Identify which cell holds the provided text, then report its [x, y] central coordinate. 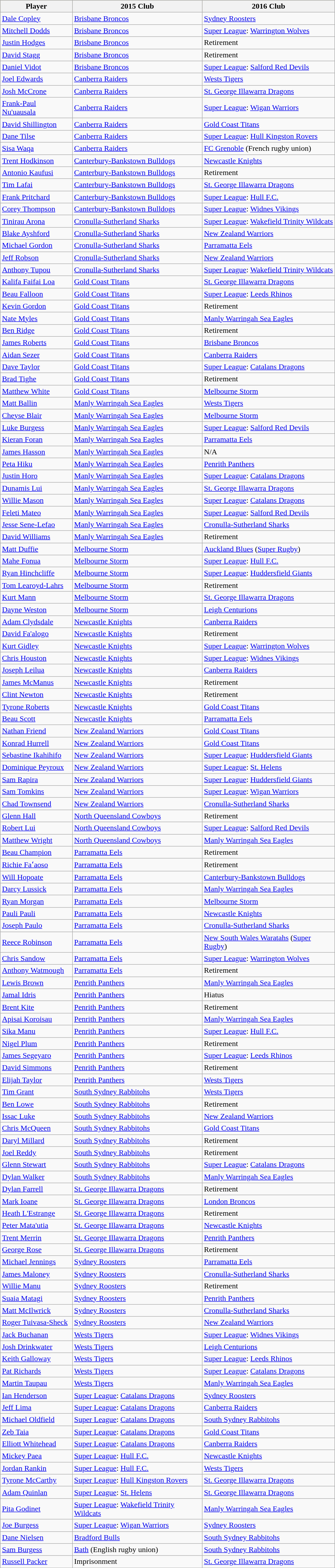
Sebastine Ikahihifo [36, 755]
Justin Horo [36, 476]
Mahe Fonua [36, 561]
Glenn Stewart [36, 1165]
Keith Galloway [36, 1359]
George Rose [36, 1250]
Brad Tighe [36, 379]
Darcy Lussick [36, 889]
Cheyse Blair [36, 415]
N/A [269, 452]
David Williams [36, 537]
Justin Hodges [36, 43]
Daryl Millard [36, 1140]
Michael Jennings [36, 1262]
Lewis Brown [36, 983]
Pita Godinet [36, 1509]
Zeb Taia [36, 1432]
Chris Houston [36, 658]
Jeff Lima [36, 1407]
Sika Manu [36, 1031]
James McManus [36, 682]
Player [36, 6]
Beau Champion [36, 852]
Nate Myles [36, 318]
Joseph Leilua [36, 670]
Matt Duffie [36, 549]
Feleti Mateo [36, 512]
Frank Pritchard [36, 197]
Jordan Rankin [36, 1468]
Auckland Blues (Super Rugby) [269, 549]
Matthew White [36, 391]
Jesse Sene-Lefao [36, 524]
Willie Mason [36, 500]
Pat Richards [36, 1371]
Ian Henderson [36, 1395]
FC Grenoble (French rugby union) [269, 148]
Martin Taupau [36, 1383]
Peter Mata'utia [36, 1225]
Sam Burgess [36, 1550]
James Segeyaro [36, 1056]
Antonio Kaufusi [36, 173]
Michael Gordon [36, 245]
Heath L'Estrange [36, 1213]
Jamal Idris [36, 995]
Konrad Hurrell [36, 743]
Brent Kite [36, 1007]
Willie Manu [36, 1286]
2015 Club [137, 6]
Ben Lowe [36, 1104]
Russell Packer [36, 1562]
Glenn Hall [36, 816]
Josh Drinkwater [36, 1347]
Adam Clydsdale [36, 622]
Dunamis Lui [36, 488]
Mark Ioane [36, 1201]
New South Wales Waratahs (Super Rugby) [269, 942]
Robert Lui [36, 828]
Mickey Paea [36, 1456]
Chris McQueen [36, 1128]
Suaia Matagi [36, 1298]
Kalifa Faifai Loa [36, 282]
David Stagg [36, 55]
Blake Ayshford [36, 233]
Will Hopoate [36, 877]
Joel Reddy [36, 1153]
Matt Ballin [36, 403]
Dominique Peyroux [36, 767]
David Fa'alogo [36, 634]
Bradford Bulls [137, 1537]
Dale Copley [36, 18]
Dave Taylor [36, 367]
Dane Nielsen [36, 1537]
Beau Falloon [36, 294]
David Simmons [36, 1068]
Roger Tuivasa-Sheck [36, 1323]
James Maloney [36, 1274]
Anthony Watmough [36, 971]
Nigel Plum [36, 1044]
Dayne Weston [36, 610]
Chris Sandow [36, 958]
James Roberts [36, 342]
Tom Learoyd-Lahrs [36, 585]
David Shillington [36, 124]
Chad Townsend [36, 804]
Issac Luke [36, 1116]
Mitchell Dodds [36, 31]
Joe Burgess [36, 1525]
Apisai Koroisau [36, 1019]
Michael Oldfield [36, 1419]
Tinirau Arona [36, 221]
Luke Burgess [36, 428]
Dylan Farrell [36, 1189]
Aidan Sezer [36, 355]
London Broncos [269, 1201]
Daniel Vidot [36, 67]
Corey Thompson [36, 209]
Ben Ridge [36, 330]
Matthew Wright [36, 840]
Matt McIlwrick [36, 1310]
Kurt Gidley [36, 646]
Clint Newton [36, 694]
Tim Grant [36, 1092]
James Hasson [36, 452]
Jack Buchanan [36, 1335]
Anthony Tupou [36, 270]
2016 Club [269, 6]
Adam Quinlan [36, 1492]
Sam Tomkins [36, 792]
Pauli Pauli [36, 913]
Hiatus [269, 995]
Richie Faʻaoso [36, 865]
Elijah Taylor [36, 1080]
Trent Merrin [36, 1237]
Kurt Mann [36, 597]
Elliott Whitehead [36, 1444]
Frank-Paul Nu'uausala [36, 108]
Tyrone McCarthy [36, 1480]
Peta Hiku [36, 464]
Dane Tilse [36, 136]
Dylan Walker [36, 1177]
Kevin Gordon [36, 306]
Trent Hodkinson [36, 160]
Sisa Waqa [36, 148]
Ryan Hinchcliffe [36, 573]
Nathan Friend [36, 731]
Ryan Morgan [36, 901]
Joseph Paulo [36, 926]
Imprisonment [137, 1562]
Tim Lafai [36, 185]
Bath (English rugby union) [137, 1550]
Josh McCrone [36, 91]
Beau Scott [36, 719]
Kieran Foran [36, 440]
Tyrone Roberts [36, 707]
Jeff Robson [36, 258]
Reece Robinson [36, 942]
Sam Rapira [36, 780]
Joel Edwards [36, 79]
